Extract the (x, y) coordinate from the center of the cell holding the provided text.  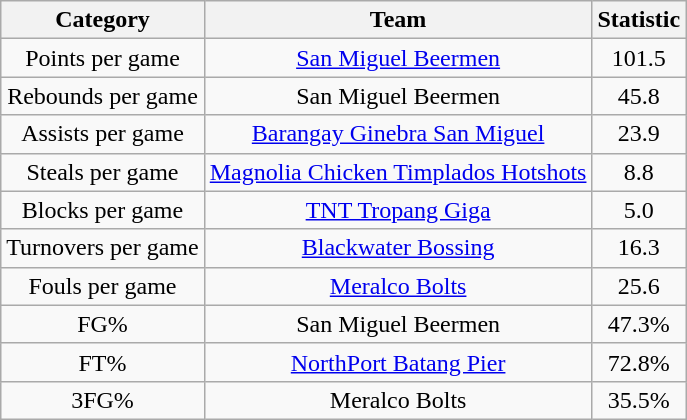
Blackwater Bossing (398, 248)
Rebounds per game (102, 96)
47.3% (639, 324)
3FG% (102, 400)
Fouls per game (102, 286)
Statistic (639, 20)
8.8 (639, 172)
Assists per game (102, 134)
NorthPort Batang Pier (398, 362)
101.5 (639, 58)
TNT Tropang Giga (398, 210)
Blocks per game (102, 210)
FT% (102, 362)
Points per game (102, 58)
16.3 (639, 248)
Magnolia Chicken Timplados Hotshots (398, 172)
25.6 (639, 286)
Steals per game (102, 172)
72.8% (639, 362)
45.8 (639, 96)
Turnovers per game (102, 248)
35.5% (639, 400)
Barangay Ginebra San Miguel (398, 134)
FG% (102, 324)
23.9 (639, 134)
Team (398, 20)
5.0 (639, 210)
Category (102, 20)
